Locate the cell with the specified text and output its [x, y] center coordinate. 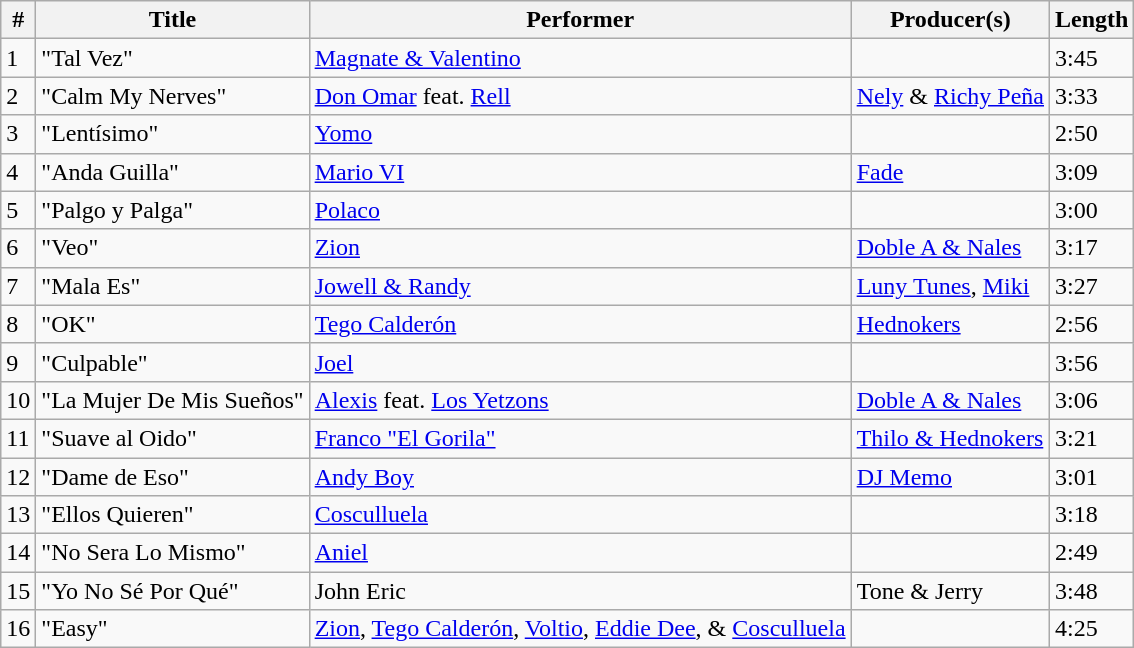
"Lentísimo" [172, 134]
"Suave al Oido" [172, 438]
Performer [580, 20]
John Eric [580, 591]
Aniel [580, 553]
2 [18, 96]
"Culpable" [172, 362]
Mario VI [580, 172]
7 [18, 286]
Cosculluela [580, 515]
Tego Calderón [580, 324]
"Easy" [172, 629]
Polaco [580, 210]
2:50 [1092, 134]
4:25 [1092, 629]
Tone & Jerry [950, 591]
Fade [950, 172]
14 [18, 553]
3 [18, 134]
Zion, Tego Calderón, Voltio, Eddie Dee, & Cosculluela [580, 629]
6 [18, 248]
4 [18, 172]
9 [18, 362]
3:56 [1092, 362]
Zion [580, 248]
Luny Tunes, Miki [950, 286]
16 [18, 629]
"Veo" [172, 248]
3:01 [1092, 477]
"Yo No Sé Por Qué" [172, 591]
# [18, 20]
10 [18, 400]
DJ Memo [950, 477]
3:17 [1092, 248]
13 [18, 515]
12 [18, 477]
3:00 [1092, 210]
Title [172, 20]
"No Sera Lo Mismo" [172, 553]
"Calm My Nerves" [172, 96]
"Anda Guilla" [172, 172]
11 [18, 438]
2:56 [1092, 324]
Magnate & Valentino [580, 58]
"Dame de Eso" [172, 477]
Don Omar feat. Rell [580, 96]
Hednokers [950, 324]
"Palgo y Palga" [172, 210]
3:18 [1092, 515]
Yomo [580, 134]
Andy Boy [580, 477]
3:06 [1092, 400]
5 [18, 210]
"Tal Vez" [172, 58]
Length [1092, 20]
Joel [580, 362]
3:09 [1092, 172]
"La Mujer De Mis Sueños" [172, 400]
3:21 [1092, 438]
3:48 [1092, 591]
2:49 [1092, 553]
"Mala Es" [172, 286]
Jowell & Randy [580, 286]
Alexis feat. Los Yetzons [580, 400]
3:33 [1092, 96]
Producer(s) [950, 20]
Nely & Richy Peña [950, 96]
Thilo & Hednokers [950, 438]
Franco "El Gorila" [580, 438]
3:45 [1092, 58]
8 [18, 324]
3:27 [1092, 286]
"Ellos Quieren" [172, 515]
1 [18, 58]
15 [18, 591]
"OK" [172, 324]
